Provide the (X, Y) coordinate of the cell's center where the given text is located.  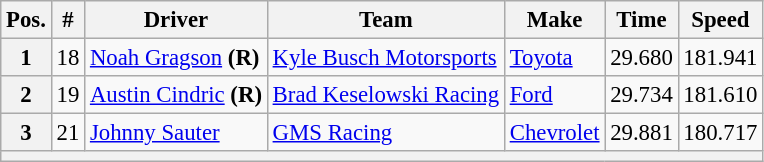
Time (642, 20)
29.734 (642, 95)
Noah Gragson (R) (176, 58)
21 (68, 133)
Brad Keselowski Racing (386, 95)
GMS Racing (386, 133)
18 (68, 58)
Team (386, 20)
Johnny Sauter (176, 133)
181.610 (720, 95)
2 (26, 95)
1 (26, 58)
Kyle Busch Motorsports (386, 58)
Speed (720, 20)
29.881 (642, 133)
Austin Cindric (R) (176, 95)
Ford (554, 95)
29.680 (642, 58)
Chevrolet (554, 133)
180.717 (720, 133)
Make (554, 20)
Toyota (554, 58)
Pos. (26, 20)
Driver (176, 20)
# (68, 20)
3 (26, 133)
181.941 (720, 58)
19 (68, 95)
